Return the [X, Y] coordinate for the center point of the cell that contains the specified text.  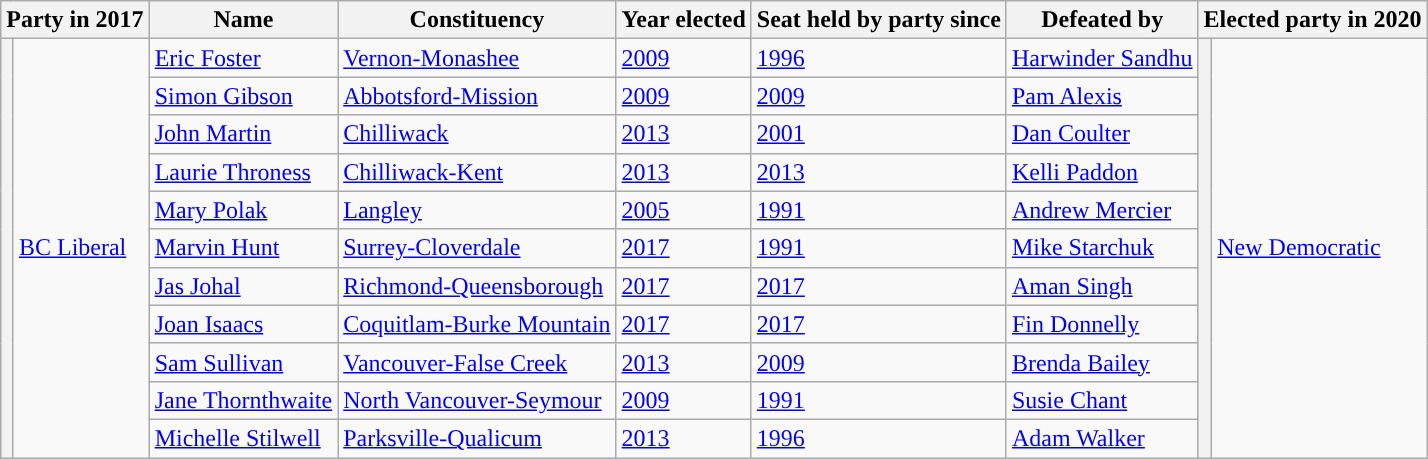
Seat held by party since [878, 20]
Jas Johal [244, 286]
Constituency [477, 20]
Eric Foster [244, 58]
Year elected [684, 20]
Dan Coulter [1102, 134]
BC Liberal [81, 248]
Surrey-Cloverdale [477, 248]
Mary Polak [244, 210]
Parksville-Qualicum [477, 438]
Pam Alexis [1102, 96]
Vancouver-False Creek [477, 362]
Elected party in 2020 [1312, 20]
Andrew Mercier [1102, 210]
Abbotsford-Mission [477, 96]
Defeated by [1102, 20]
Mike Starchuk [1102, 248]
Vernon-Monashee [477, 58]
New Democratic [1320, 248]
Aman Singh [1102, 286]
2005 [684, 210]
Langley [477, 210]
Brenda Bailey [1102, 362]
Name [244, 20]
Michelle Stilwell [244, 438]
Marvin Hunt [244, 248]
Richmond-Queensborough [477, 286]
John Martin [244, 134]
Chilliwack [477, 134]
Adam Walker [1102, 438]
Chilliwack-Kent [477, 172]
Kelli Paddon [1102, 172]
Susie Chant [1102, 400]
Fin Donnelly [1102, 324]
Sam Sullivan [244, 362]
Joan Isaacs [244, 324]
Party in 2017 [75, 20]
2001 [878, 134]
Harwinder Sandhu [1102, 58]
Laurie Throness [244, 172]
Jane Thornthwaite [244, 400]
North Vancouver-Seymour [477, 400]
Coquitlam-Burke Mountain [477, 324]
Simon Gibson [244, 96]
